Output the (x, y) coordinate of the center of the cell containing the given text.  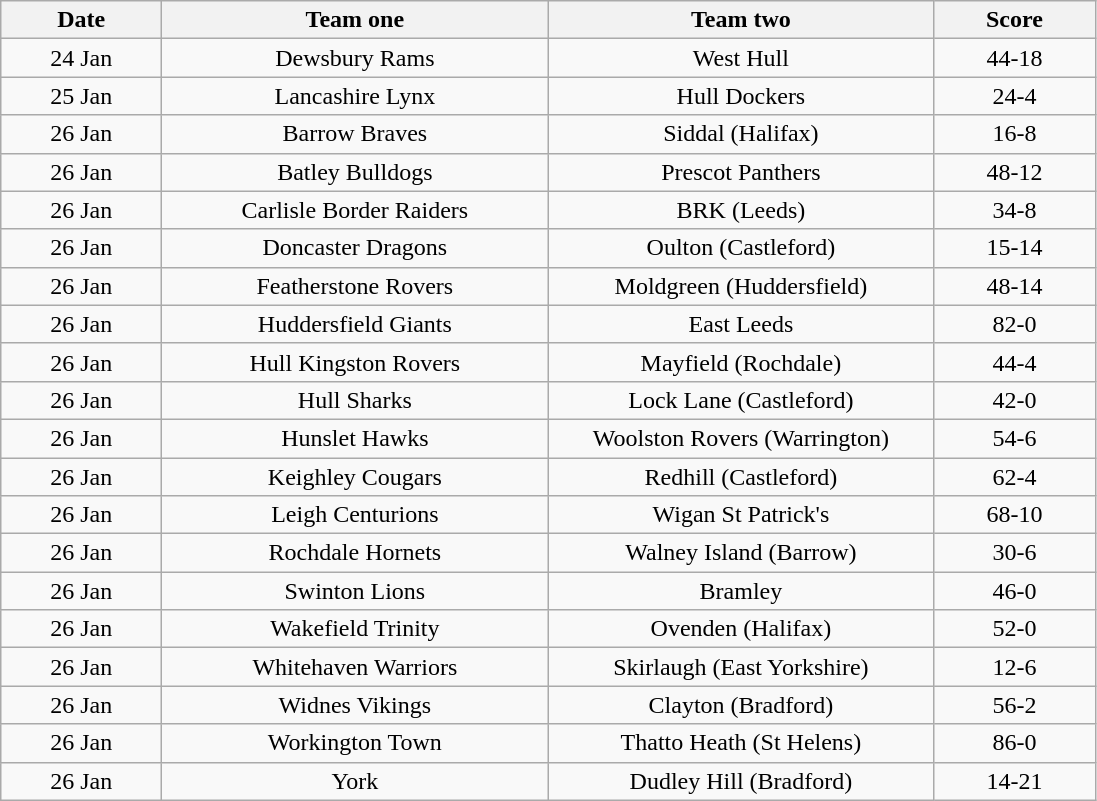
Hunslet Hawks (355, 438)
48-14 (1014, 286)
Whitehaven Warriors (355, 667)
Hull Sharks (355, 400)
Skirlaugh (East Yorkshire) (741, 667)
68-10 (1014, 515)
Batley Bulldogs (355, 172)
44-4 (1014, 362)
14-21 (1014, 781)
Thatto Heath (St Helens) (741, 743)
Barrow Braves (355, 134)
Lancashire Lynx (355, 96)
62-4 (1014, 477)
46-0 (1014, 591)
Wakefield Trinity (355, 629)
44-18 (1014, 58)
54-6 (1014, 438)
Mayfield (Rochdale) (741, 362)
Lock Lane (Castleford) (741, 400)
Oulton (Castleford) (741, 248)
Moldgreen (Huddersfield) (741, 286)
30-6 (1014, 553)
Carlisle Border Raiders (355, 210)
Featherstone Rovers (355, 286)
Redhill (Castleford) (741, 477)
Hull Dockers (741, 96)
15-14 (1014, 248)
Score (1014, 20)
Rochdale Hornets (355, 553)
16-8 (1014, 134)
24-4 (1014, 96)
Widnes Vikings (355, 705)
Swinton Lions (355, 591)
56-2 (1014, 705)
Wigan St Patrick's (741, 515)
12-6 (1014, 667)
Workington Town (355, 743)
Hull Kingston Rovers (355, 362)
Doncaster Dragons (355, 248)
Dewsbury Rams (355, 58)
42-0 (1014, 400)
Team one (355, 20)
52-0 (1014, 629)
Ovenden (Halifax) (741, 629)
East Leeds (741, 324)
Bramley (741, 591)
Team two (741, 20)
Leigh Centurions (355, 515)
Keighley Cougars (355, 477)
86-0 (1014, 743)
Walney Island (Barrow) (741, 553)
Clayton (Bradford) (741, 705)
Date (82, 20)
25 Jan (82, 96)
Siddal (Halifax) (741, 134)
Woolston Rovers (Warrington) (741, 438)
Huddersfield Giants (355, 324)
Dudley Hill (Bradford) (741, 781)
34-8 (1014, 210)
Prescot Panthers (741, 172)
BRK (Leeds) (741, 210)
82-0 (1014, 324)
24 Jan (82, 58)
West Hull (741, 58)
48-12 (1014, 172)
York (355, 781)
